Find where the given text appears and provide that cell's center as [X, Y] coordinate. 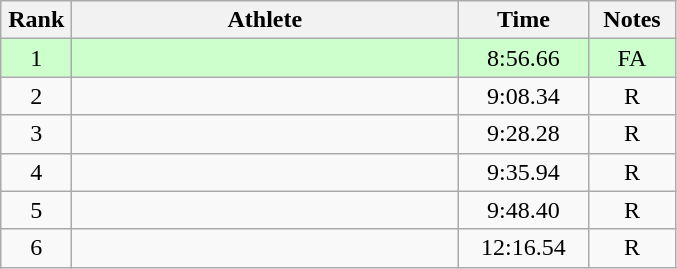
2 [36, 96]
9:48.40 [524, 210]
9:35.94 [524, 172]
8:56.66 [524, 58]
1 [36, 58]
3 [36, 134]
6 [36, 248]
9:08.34 [524, 96]
Time [524, 20]
9:28.28 [524, 134]
4 [36, 172]
12:16.54 [524, 248]
Notes [632, 20]
5 [36, 210]
Rank [36, 20]
Athlete [265, 20]
FA [632, 58]
